From the cell containing the given text, extract its center point as [X, Y] coordinate. 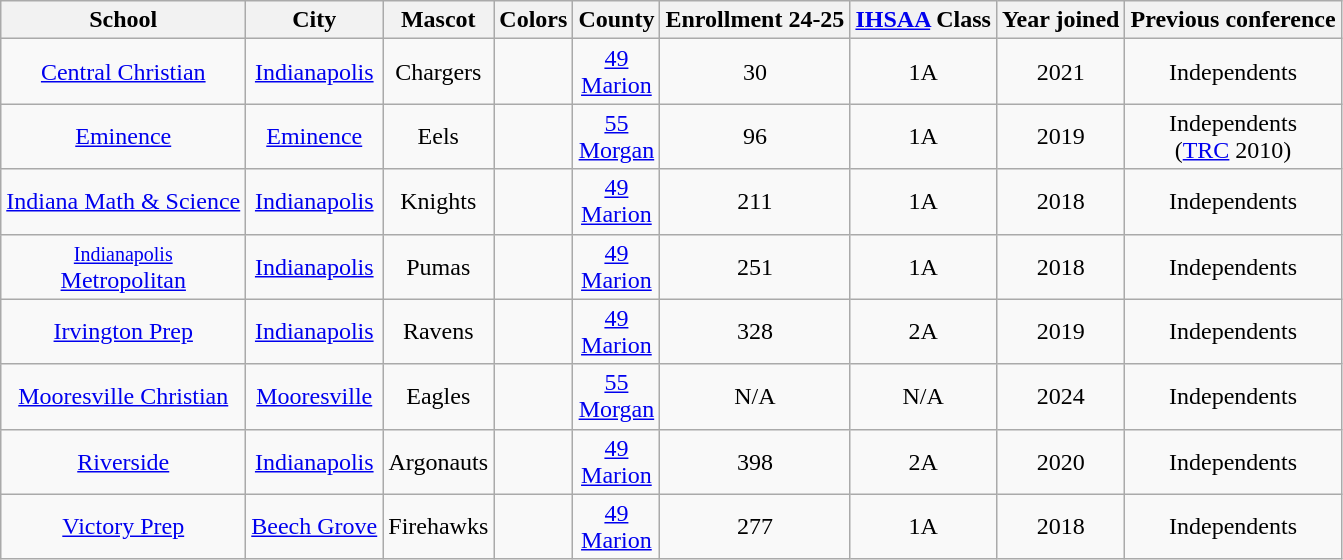
Indiana Math & Science [124, 202]
211 [755, 202]
30 [755, 72]
Victory Prep [124, 526]
2021 [1060, 72]
328 [755, 332]
2024 [1060, 396]
Eels [438, 136]
Firehawks [438, 526]
398 [755, 462]
96 [755, 136]
Eagles [438, 396]
County [616, 20]
Independents(TRC 2010) [1233, 136]
Ravens [438, 332]
School [124, 20]
IHSAA Class [923, 20]
City [314, 20]
2020 [1060, 462]
Beech Grove [314, 526]
Previous conference [1233, 20]
Indianapolis Metropolitan [124, 266]
Mascot [438, 20]
251 [755, 266]
Argonauts [438, 462]
Colors [534, 20]
Riverside [124, 462]
Enrollment 24-25 [755, 20]
Mooresville [314, 396]
277 [755, 526]
Knights [438, 202]
Pumas [438, 266]
Year joined [1060, 20]
Chargers [438, 72]
Mooresville Christian [124, 396]
Central Christian [124, 72]
Irvington Prep [124, 332]
